Search for the cell housing the specified text and yield its (x, y) center coordinate. 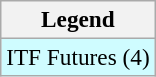
ITF Futures (4) (78, 57)
Legend (78, 19)
